Output the (X, Y) coordinate of the center of the cell containing the given text.  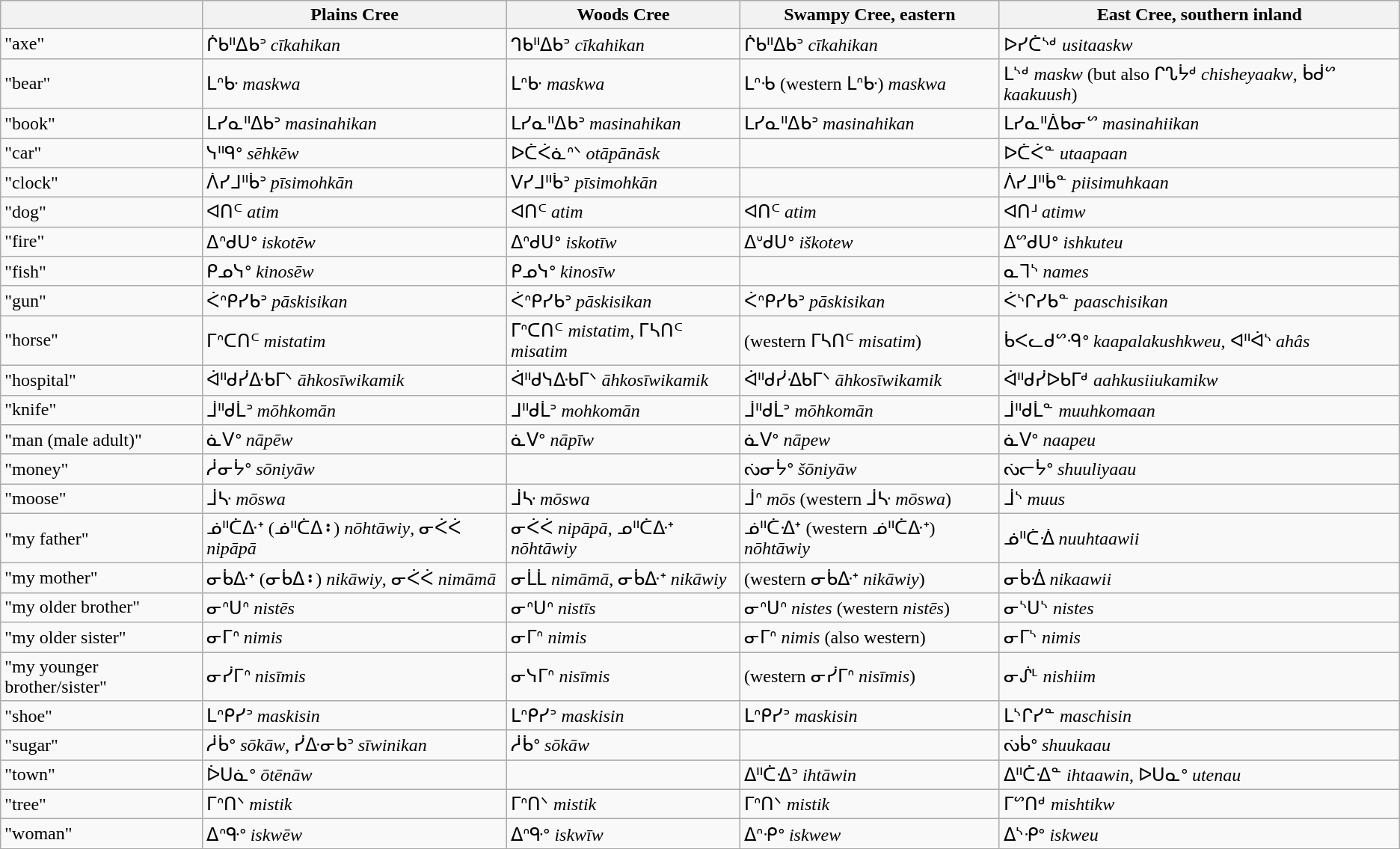
ᒥᐢᑕᑎᒼ mistatim, ᒥᓴᑎᒼ misatim (623, 341)
"car" (102, 153)
ᐃᐦᑖᐎᐣ ihtāwin (869, 775)
ᓅᐦᑖᐏᕀ (ᓅᐦᑖᐃ᛬) nōhtāwiy, ᓂᐹᐹ nipāpā (354, 539)
ᐃᔅᑶᐤ iskweu (1200, 834)
"tree" (102, 804)
ᓂᐢᑌᐢ nistes (western nistēs) (869, 607)
ᓂᒥᔅ nimis (1200, 637)
ᓇᒣᔅ names (1200, 272)
ᔔᑳᐤ shuukaau (1200, 745)
(western ᓂᑳᐏᕀ nikāwiy) (869, 578)
ᓂᑳᐐ nikaawii (1200, 578)
ᒥᔥᑎᒄ mishtikw (1200, 804)
ᑭᓄᓭᐤ kinosēw (354, 272)
ᐅᑖᐹᓐ utaapaan (1200, 153)
"clock" (102, 183)
ᒨᔅ muus (1200, 499)
"my older sister" (102, 637)
ᐅᓯᑖᔅᒄ usitaaskw (1200, 44)
(western ᒥᓴᑎᒼ misatim) (869, 341)
Plains Cree (354, 15)
"woman" (102, 834)
"my mother" (102, 578)
East Cree, southern inland (1200, 15)
ᐯᓯᒧᐦᑳᐣ pīsimohkān (623, 183)
ᓈᐯᐤ nāpīw (623, 440)
ᐃᐢᑵᐤ iskwēw (354, 834)
"my father" (102, 539)
"dog" (102, 212)
"sugar" (102, 745)
ᓂᔅᑌᔅ nistes (1200, 607)
ᓂᒫᒫ nimāmā, ᓂᑳᐏᕀ nikāwiy (623, 578)
ᔔᓕᔮᐤ shuuliyaau (1200, 469)
ᓈᐯᐤ naapeu (1200, 440)
Swampy Cree, eastern (869, 15)
ᒪᔅᒄ maskw (but also ᒋᔐᔮᒄ chisheyaakw, ᑳᑰᔥ kaakuush) (1200, 84)
ᐲᓯᒧᐦᑳᐣ pīsimohkān (354, 183)
ᓂᐹᐹ nipāpā, ᓄᐦᑖᐏᕀ nōhtāwiy (623, 539)
ᐃᔥᑯᑌᐤ ishkuteu (1200, 242)
"moose" (102, 499)
ᐃᐢᑶᐤ iskwew (869, 834)
"money" (102, 469)
ᒥᐢᑕᑎᒼ mistatim (354, 341)
Woods Cree (623, 15)
ᐅᑖᐹᓈᐢᐠ otāpānāsk (623, 153)
"gun" (102, 301)
ᓂᔒᒻ nishiim (1200, 676)
ᓂᓭᒥᐢ nisīmis (623, 676)
ᓂᑳᐏᕀ (ᓂᑳᐃ᛬) nikāwiy, ᓂᐹᐹ nimāmā (354, 578)
"shoe" (102, 716)
ᓈᐯᐤ nāpew (869, 440)
ᐃᐡᑯᑌᐤ iškotew (869, 242)
ᐋᐦᑯᓭᐏᑲᒥᐠ āhkosīwikamik (623, 380)
"town" (102, 775)
"horse" (102, 341)
"bear" (102, 84)
ᑭᓄᓭᐤ kinosīw (623, 272)
ᔔᓂᔮᐤ šōniyāw (869, 469)
ᓅᐦᑖᐎᕀ (western ᓅᐦᑖᐏᕀ) nōhtāwiy (869, 539)
ᓂᐢᑌᐢ nistēs (354, 607)
ᐋᐦᑯᓰᐏᑲᒥᐠ āhkosīwikamik (354, 380)
ᓭᐦᑫᐤ sēhkēw (354, 153)
"hospital" (102, 380)
(western ᓂᓰᒥᐢ nisīmis) (869, 676)
"my older brother" (102, 607)
ᐃᐦᑖᐎᓐ ihtaawin, ᐅᑌᓇᐤ utenau (1200, 775)
"fish" (102, 272)
ᐃᐢᑯᑌᐤ iskotīw (623, 242)
ᒪᓯᓇᐦᐄᑲᓂᔥ masinahiikan (1200, 123)
ᓲᓂᔮᐤ sōniyāw (354, 469)
ᒪᐢᑾ (western ᒪᐢᑿ) maskwa (869, 84)
ᐃᐢᑵᐤ iskwīw (623, 834)
ᒪᔅᒋᓯᓐ maschisin (1200, 716)
ᐃᐢᑯᑌᐤ iskotēw (354, 242)
"man (male adult)" (102, 440)
ᑳᐸᓚᑯᔥᑴᐤ kaapalakushkweu, ᐊᐦᐋᔅ ahâs (1200, 341)
"my younger brother/sister" (102, 676)
ᐹᔅᒋᓯᑲᓐ paaschisikan (1200, 301)
ᐋᐦᑯᓰᐅᑲᒥᒄ aahkusiiukamikw (1200, 380)
"knife" (102, 410)
ᓈᐯᐤ nāpēw (354, 440)
ᐆᑌᓈᐤ ōtēnāw (354, 775)
ᓂᒥᐢ nimis (also western) (869, 637)
ᓅᐦᑖᐐ nuuhtaawii (1200, 539)
ᓲᑳᐤ sōkāw, ᓰᐏᓂᑲᐣ sīwinikan (354, 745)
ᓂᓰᒥᐢ nisīmis (354, 676)
"book" (102, 123)
ᓲᑳᐤ sōkāw (623, 745)
ᐊᑎᒽ atimw (1200, 212)
"axe" (102, 44)
"fire" (102, 242)
ᒨᐢ mōs (western ᒨᔁ mōswa) (869, 499)
ᐲᓯᒧᐦᑳᓐ piisimuhkaan (1200, 183)
ᐋᐦᑯᓰᐎᑲᒥᐠ āhkosīwikamik (869, 380)
ᒧᐦᑯᒫᐣ mohkomān (623, 410)
ᒨᐦᑯᒫᓐ muuhkomaan (1200, 410)
ᓂᐢᑌᐢ nistīs (623, 607)
ᒉᑲᐦᐃᑲᐣ cīkahikan (623, 44)
